Find where the given text appears and provide that cell's center as [x, y] coordinate. 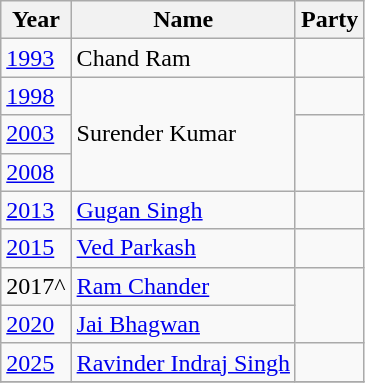
2020 [36, 324]
Name [183, 20]
Gugan Singh [183, 210]
1993 [36, 58]
Party [329, 20]
Year [36, 20]
Ram Chander [183, 286]
2003 [36, 134]
2015 [36, 248]
2025 [36, 362]
2013 [36, 210]
2008 [36, 172]
1998 [36, 96]
Ravinder Indraj Singh [183, 362]
Chand Ram [183, 58]
Jai Bhagwan [183, 324]
Surender Kumar [183, 134]
Ved Parkash [183, 248]
2017^ [36, 286]
